For the text-containing cell, return its midpoint in [X, Y] coordinate format. 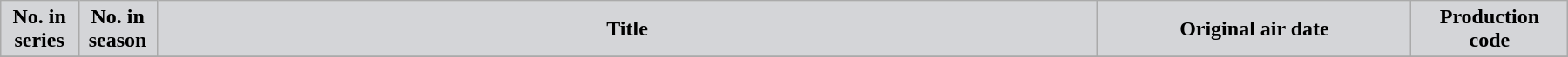
Original air date [1254, 29]
Title [627, 29]
No. inseason [118, 29]
Productioncode [1490, 29]
No. inseries [39, 29]
